For the text-containing cell, return its midpoint in (X, Y) coordinate format. 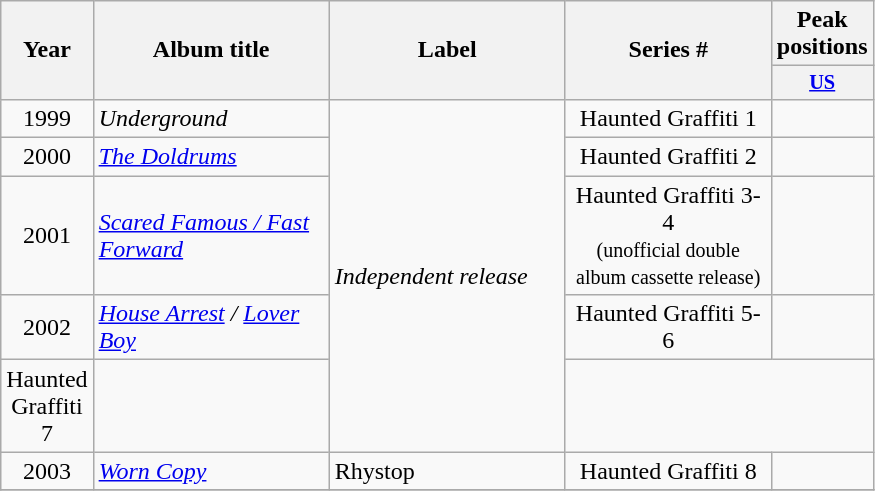
US (822, 83)
Haunted Graffiti 7 (47, 406)
Year (47, 50)
Peak positions (822, 34)
Rhystop (447, 471)
2002 (47, 328)
Series # (668, 50)
Worn Copy (211, 471)
Label (447, 50)
Underground (211, 118)
Scared Famous / Fast Forward (211, 236)
Haunted Graffiti 8 (668, 471)
House Arrest / Lover Boy (211, 328)
Haunted Graffiti 5-6 (668, 328)
Haunted Graffiti 2 (668, 157)
2003 (47, 471)
2000 (47, 157)
2001 (47, 236)
Haunted Graffiti 3-4 (unofficial double album cassette release) (668, 236)
The Doldrums (211, 157)
1999 (47, 118)
Haunted Graffiti 1 (668, 118)
Album title (211, 50)
Independent release (447, 275)
